Determine the [x, y] coordinate at the center of the cell enclosing the given text.  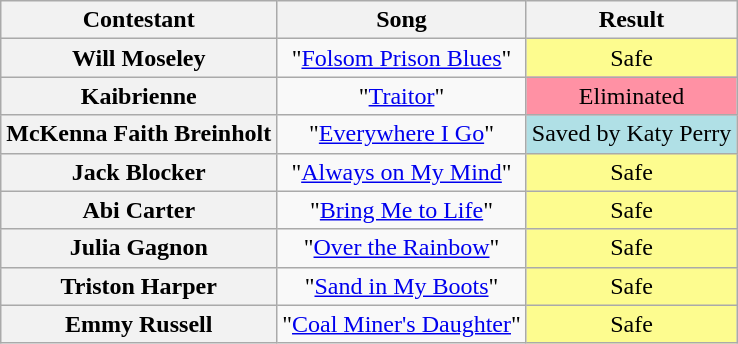
Contestant [139, 20]
Abi Carter [139, 210]
"Bring Me to Life" [402, 210]
Emmy Russell [139, 324]
"Always on My Mind" [402, 172]
"Sand in My Boots" [402, 286]
Will Moseley [139, 58]
Saved by Katy Perry [631, 134]
Result [631, 20]
Song [402, 20]
"Everywhere I Go" [402, 134]
"Folsom Prison Blues" [402, 58]
Triston Harper [139, 286]
Kaibrienne [139, 96]
Jack Blocker [139, 172]
"Coal Miner's Daughter" [402, 324]
"Traitor" [402, 96]
"Over the Rainbow" [402, 248]
McKenna Faith Breinholt [139, 134]
Julia Gagnon [139, 248]
Eliminated [631, 96]
